Determine the [x, y] coordinate at the center of the cell enclosing the given text.  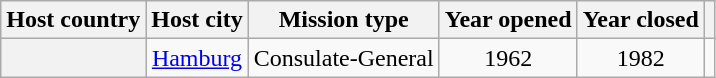
Year closed [640, 20]
1982 [640, 58]
Host city [197, 20]
Mission type [344, 20]
Year opened [508, 20]
Host country [74, 20]
1962 [508, 58]
Consulate-General [344, 58]
Hamburg [197, 58]
